Locate the cell with the specified text and output its (x, y) center coordinate. 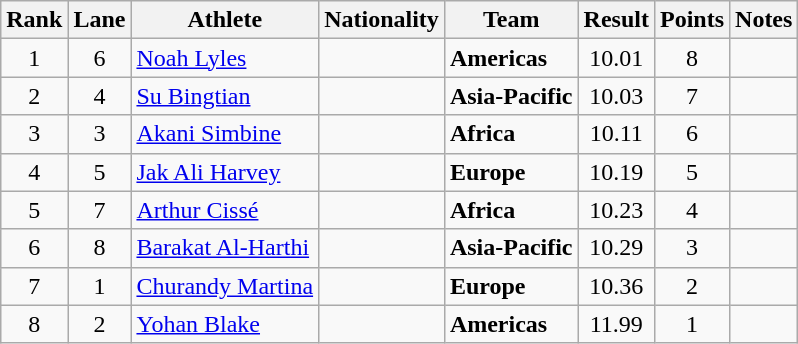
10.01 (616, 58)
Arthur Cissé (225, 210)
11.99 (616, 324)
Team (511, 20)
Rank (34, 20)
10.29 (616, 248)
Barakat Al-Harthi (225, 248)
10.19 (616, 172)
Akani Simbine (225, 134)
Su Bingtian (225, 96)
Notes (764, 20)
10.11 (616, 134)
Nationality (382, 20)
Jak Ali Harvey (225, 172)
10.23 (616, 210)
10.36 (616, 286)
Points (692, 20)
Churandy Martina (225, 286)
10.03 (616, 96)
Yohan Blake (225, 324)
Lane (100, 20)
Noah Lyles (225, 58)
Result (616, 20)
Athlete (225, 20)
